For the text-containing cell, return its midpoint in (x, y) coordinate format. 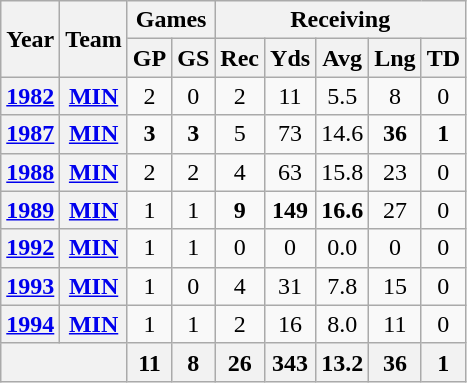
Games (170, 20)
1994 (30, 324)
343 (290, 362)
1989 (30, 210)
23 (395, 172)
31 (290, 286)
7.8 (342, 286)
15.8 (342, 172)
14.6 (342, 134)
1987 (30, 134)
73 (290, 134)
1982 (30, 96)
13.2 (342, 362)
1992 (30, 248)
1988 (30, 172)
26 (240, 362)
GP (149, 58)
27 (395, 210)
1993 (30, 286)
Team (94, 39)
63 (290, 172)
8.0 (342, 324)
149 (290, 210)
Year (30, 39)
15 (395, 286)
16 (290, 324)
5.5 (342, 96)
Yds (290, 58)
TD (443, 58)
9 (240, 210)
16.6 (342, 210)
GS (194, 58)
0.0 (342, 248)
Rec (240, 58)
Receiving (340, 20)
Lng (395, 58)
Avg (342, 58)
5 (240, 134)
